Find where the given text appears and provide that cell's center as [x, y] coordinate. 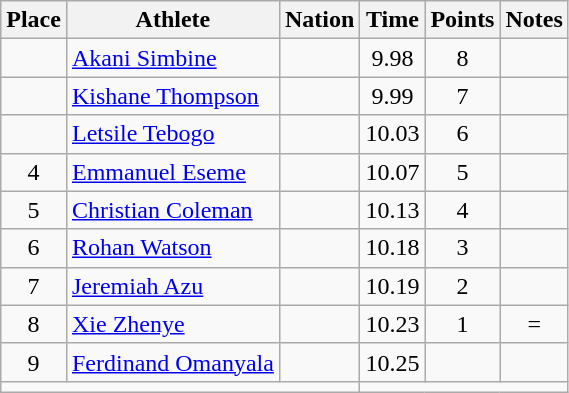
Place [34, 20]
2 [462, 286]
Notes [534, 20]
Emmanuel Eseme [172, 172]
Athlete [172, 20]
9.98 [392, 58]
Xie Zhenye [172, 324]
Nation [319, 20]
10.18 [392, 248]
9 [34, 362]
9.99 [392, 96]
Ferdinand Omanyala [172, 362]
10.25 [392, 362]
10.13 [392, 210]
10.07 [392, 172]
Time [392, 20]
10.19 [392, 286]
10.03 [392, 134]
3 [462, 248]
10.23 [392, 324]
Rohan Watson [172, 248]
Christian Coleman [172, 210]
Akani Simbine [172, 58]
= [534, 324]
1 [462, 324]
Letsile Tebogo [172, 134]
Kishane Thompson [172, 96]
Points [462, 20]
Jeremiah Azu [172, 286]
